Determine the (X, Y) coordinate at the center of the cell enclosing the given text.  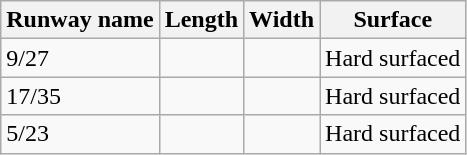
5/23 (80, 134)
9/27 (80, 58)
Width (282, 20)
Length (201, 20)
Runway name (80, 20)
17/35 (80, 96)
Surface (393, 20)
